Return [X, Y] of the center of cell containing provided text 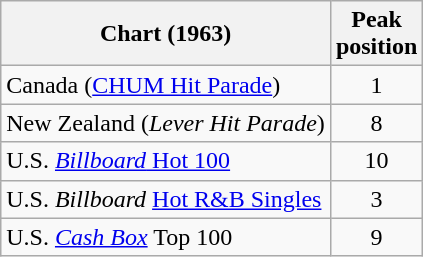
9 [376, 237]
New Zealand (Lever Hit Parade) [166, 123]
8 [376, 123]
10 [376, 161]
U.S. Billboard Hot 100 [166, 161]
1 [376, 85]
Canada (CHUM Hit Parade) [166, 85]
Peakposition [376, 34]
U.S. Cash Box Top 100 [166, 237]
3 [376, 199]
U.S. Billboard Hot R&B Singles [166, 199]
Chart (1963) [166, 34]
